From the cell containing the given text, extract its center point as [X, Y] coordinate. 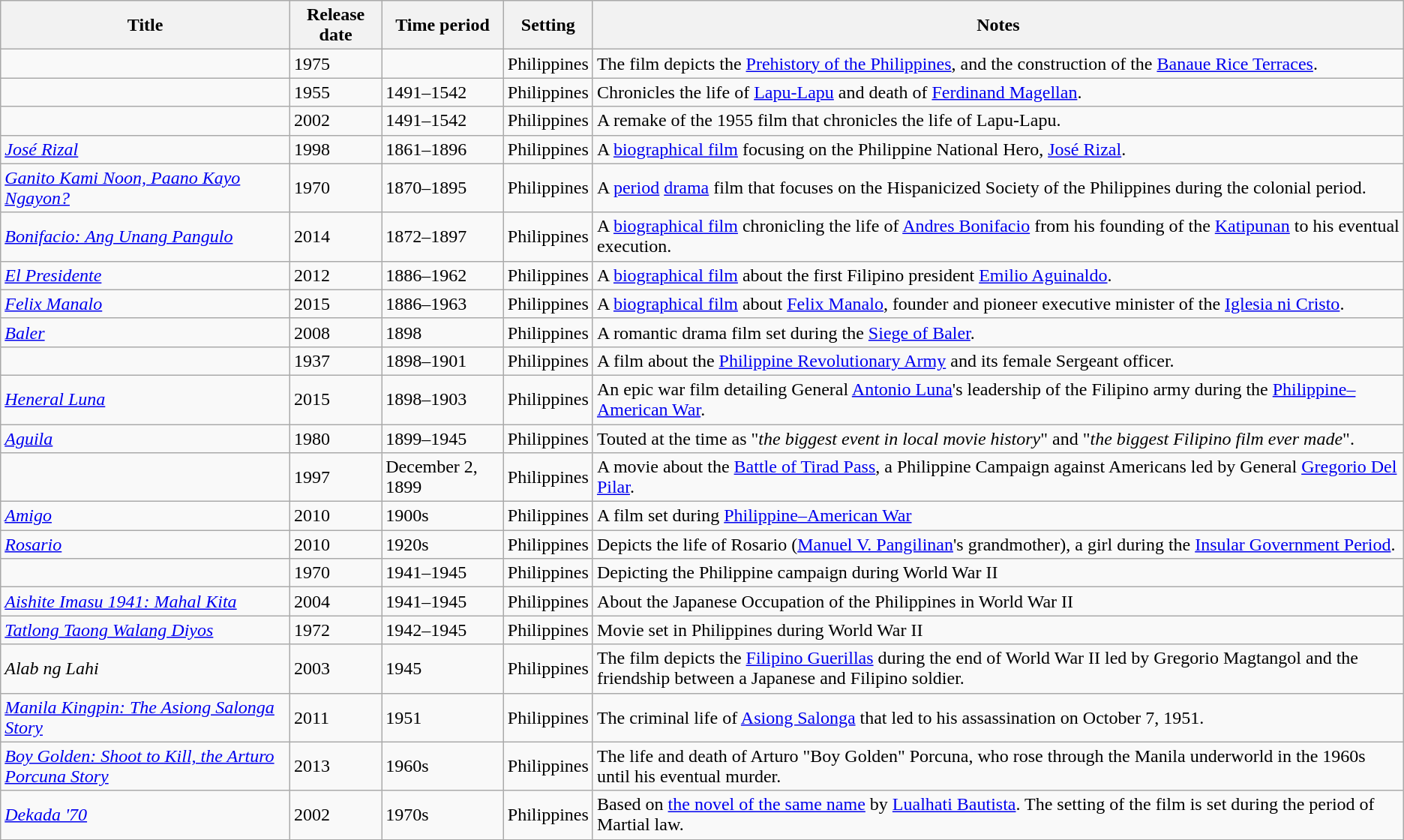
A biographical film about Felix Manalo, founder and pioneer executive minister of the Iglesia ni Cristo. [997, 304]
Tatlong Taong Walang Diyos [145, 630]
Aguila [145, 439]
Rosario [145, 544]
Boy Golden: Shoot to Kill, the Arturo Porcuna Story [145, 766]
A period drama film that focuses on the Hispanicized Society of the Philippines during the colonial period. [997, 187]
2013 [335, 766]
A biographical film chronicling the life of Andres Bonifacio from his founding of the Katipunan to his eventual execution. [997, 237]
Dekada '70 [145, 814]
1972 [335, 630]
Depicting the Philippine campaign during World War II [997, 573]
Chronicles the life of Lapu-Lapu and death of Ferdinand Magellan. [997, 92]
1898 [442, 332]
1970s [442, 814]
A romantic drama film set during the Siege of Baler. [997, 332]
Depicts the life of Rosario (Manuel V. Pangilinan's grandmother), a girl during the Insular Government Period. [997, 544]
A biographical film focusing on the Philippine National Hero, José Rizal. [997, 149]
2011 [335, 717]
Release date [335, 25]
A movie about the Battle of Tirad Pass, a Philippine Campaign against Americans led by General Gregorio Del Pilar. [997, 477]
Setting [547, 25]
1900s [442, 516]
Movie set in Philippines during World War II [997, 630]
Ganito Kami Noon, Paano Kayo Ngayon? [145, 187]
1899–1945 [442, 439]
José Rizal [145, 149]
1942–1945 [442, 630]
Based on the novel of the same name by Lualhati Bautista. The setting of the film is set during the period of Martial law. [997, 814]
1872–1897 [442, 237]
Baler [145, 332]
1998 [335, 149]
2003 [335, 669]
2014 [335, 237]
1886–1962 [442, 275]
El Presidente [145, 275]
The life and death of Arturo "Boy Golden" Porcuna, who rose through the Manila underworld in the 1960s until his eventual murder. [997, 766]
1898–1903 [442, 399]
1955 [335, 92]
1980 [335, 439]
Bonifacio: Ang Unang Pangulo [145, 237]
1975 [335, 64]
2012 [335, 275]
1898–1901 [442, 361]
1945 [442, 669]
Alab ng Lahi [145, 669]
1920s [442, 544]
Title [145, 25]
1937 [335, 361]
An epic war film detailing General Antonio Luna's leadership of the Filipino army during the Philippine–American War. [997, 399]
2004 [335, 601]
Touted at the time as "the biggest event in local movie history" and "the biggest Filipino film ever made". [997, 439]
About the Japanese Occupation of the Philippines in World War II [997, 601]
Manila Kingpin: The Asiong Salonga Story [145, 717]
December 2, 1899 [442, 477]
Heneral Luna [145, 399]
1997 [335, 477]
Amigo [145, 516]
A film set during Philippine–American War [997, 516]
Notes [997, 25]
1870–1895 [442, 187]
The film depicts the Prehistory of the Philippines, and the construction of the Banaue Rice Terraces. [997, 64]
A biographical film about the first Filipino president Emilio Aguinaldo. [997, 275]
1886–1963 [442, 304]
Time period [442, 25]
1951 [442, 717]
1861–1896 [442, 149]
2008 [335, 332]
A remake of the 1955 film that chronicles the life of Lapu-Lapu. [997, 121]
A film about the Philippine Revolutionary Army and its female Sergeant officer. [997, 361]
The criminal life of Asiong Salonga that led to his assassination on October 7, 1951. [997, 717]
Felix Manalo [145, 304]
Aishite Imasu 1941: Mahal Kita [145, 601]
1960s [442, 766]
